Pinpoint the cell where the given text exists, returning its [X, Y] midpoint coordinate. 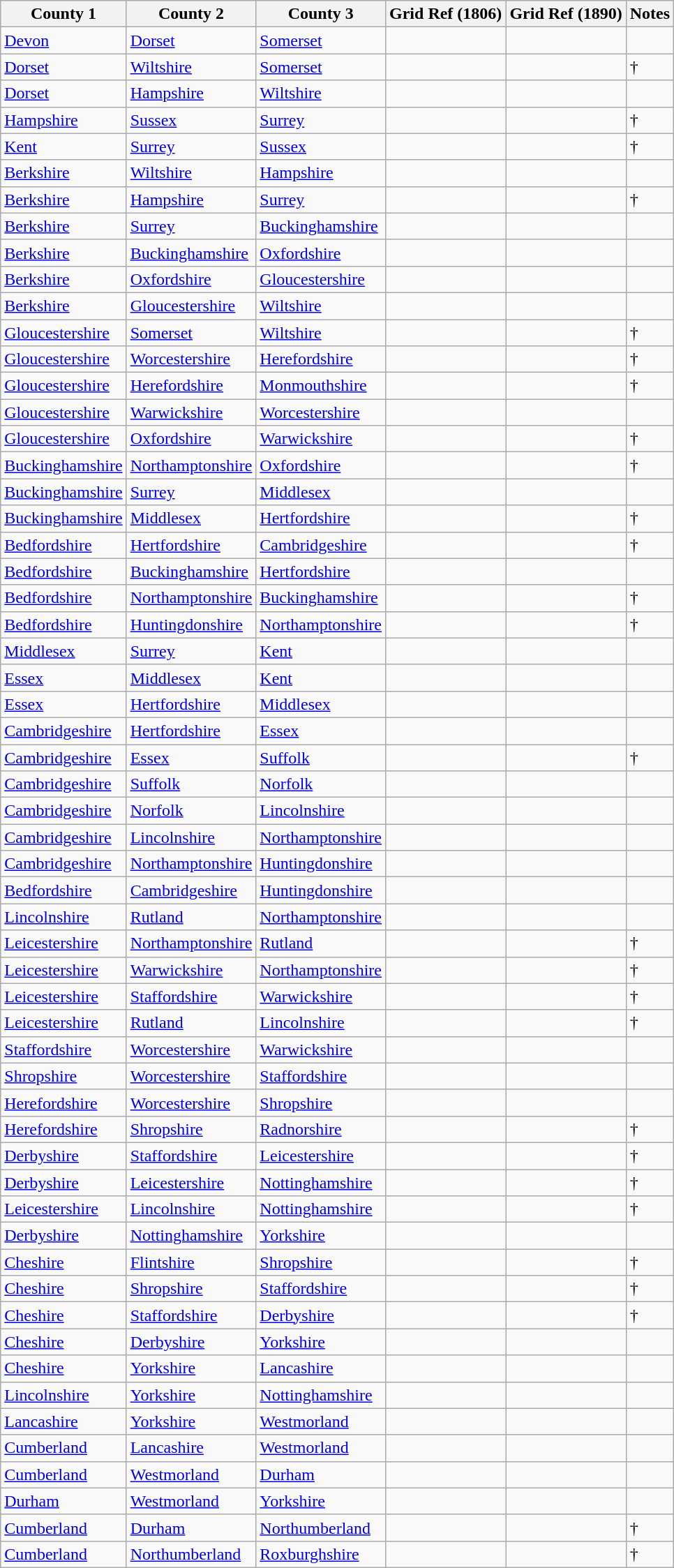
Devon [63, 40]
Flintshire [191, 1262]
Notes [650, 14]
Monmouthshire [321, 386]
Grid Ref (1890) [566, 14]
Roxburghshire [321, 1554]
County 2 [191, 14]
Grid Ref (1806) [446, 14]
County 3 [321, 14]
Radnorshire [321, 1129]
County 1 [63, 14]
